Provide the [X, Y] coordinate of the cell's center where the given text is located.  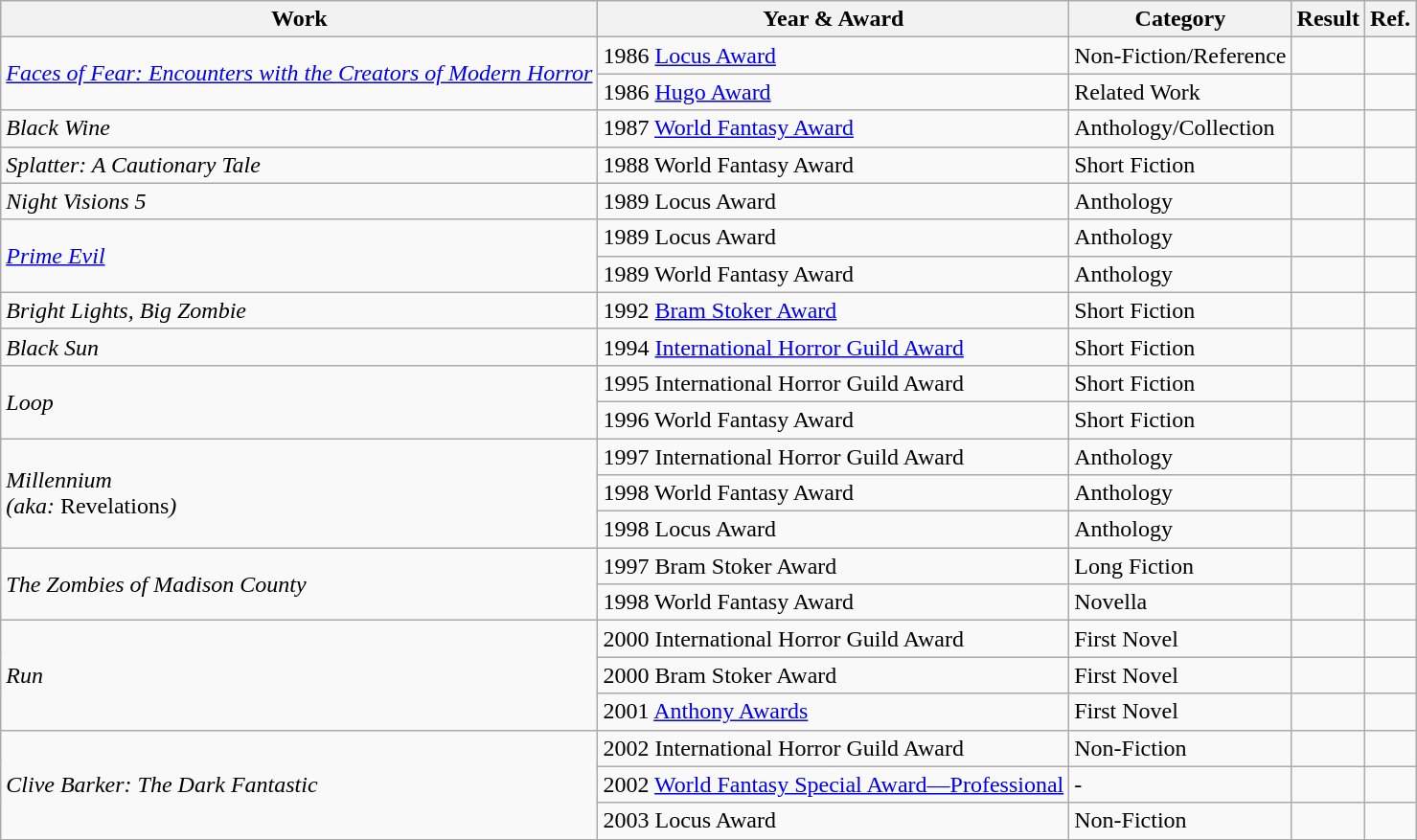
Novella [1180, 602]
1988 World Fantasy Award [834, 165]
1997 Bram Stoker Award [834, 566]
2002 International Horror Guild Award [834, 748]
Run [299, 675]
Non-Fiction/Reference [1180, 56]
1986 Locus Award [834, 56]
1998 Locus Award [834, 530]
Long Fiction [1180, 566]
2000 Bram Stoker Award [834, 675]
2002 World Fantasy Special Award—Professional [834, 784]
1989 World Fantasy Award [834, 274]
Result [1328, 19]
1986 Hugo Award [834, 92]
1995 International Horror Guild Award [834, 383]
The Zombies of Madison County [299, 584]
Splatter: A Cautionary Tale [299, 165]
1996 World Fantasy Award [834, 420]
Night Visions 5 [299, 201]
Black Sun [299, 347]
Ref. [1389, 19]
Black Wine [299, 128]
Category [1180, 19]
2003 Locus Award [834, 821]
2001 Anthony Awards [834, 712]
1997 International Horror Guild Award [834, 457]
Faces of Fear: Encounters with the Creators of Modern Horror [299, 74]
1992 Bram Stoker Award [834, 310]
Bright Lights, Big Zombie [299, 310]
Millennium(aka: Revelations) [299, 493]
Prime Evil [299, 256]
1994 International Horror Guild Award [834, 347]
Loop [299, 401]
Year & Award [834, 19]
1987 World Fantasy Award [834, 128]
Anthology/Collection [1180, 128]
Related Work [1180, 92]
- [1180, 784]
2000 International Horror Guild Award [834, 639]
Work [299, 19]
Clive Barker: The Dark Fantastic [299, 784]
